Return [x, y] of the center of cell containing provided text 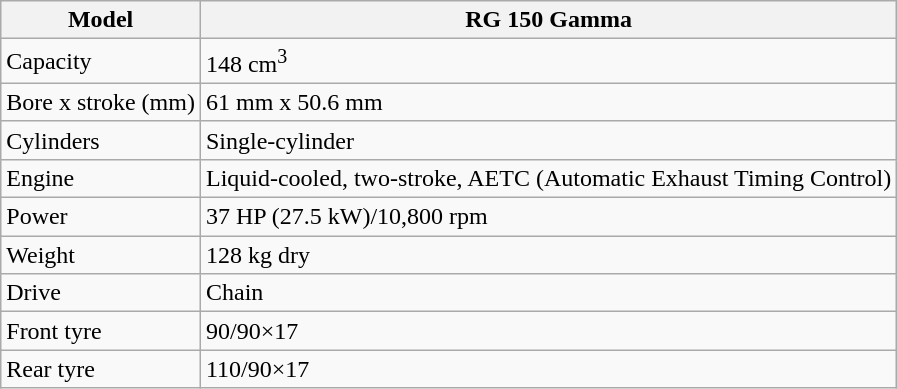
Bore x stroke (mm) [101, 102]
Weight [101, 255]
Single-cylinder [548, 140]
Model [101, 20]
148 cm3 [548, 62]
Capacity [101, 62]
RG 150 Gamma [548, 20]
37 HP (27.5 kW)/10,800 rpm [548, 217]
Cylinders [101, 140]
61 mm x 50.6 mm [548, 102]
Engine [101, 178]
Chain [548, 293]
110/90×17 [548, 369]
Drive [101, 293]
Power [101, 217]
90/90×17 [548, 331]
Front tyre [101, 331]
Liquid-cooled, two-stroke, AETC (Automatic Exhaust Timing Control) [548, 178]
128 kg dry [548, 255]
Rear tyre [101, 369]
